Output the [X, Y] coordinate of the center of the cell containing the given text.  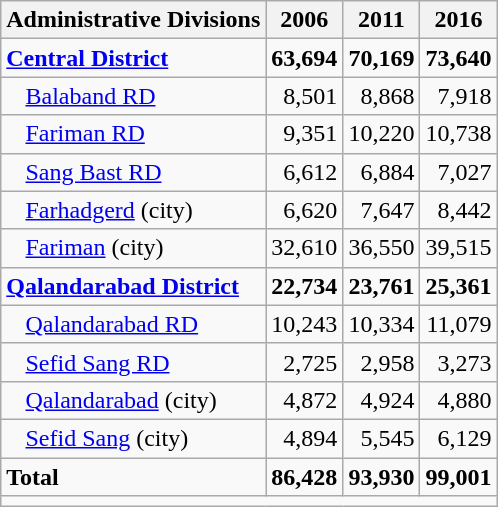
6,612 [304, 172]
Qalandarabad (city) [134, 400]
7,647 [382, 210]
86,428 [304, 477]
8,442 [458, 210]
Fariman (city) [134, 248]
22,734 [304, 286]
8,501 [304, 96]
73,640 [458, 58]
2011 [382, 20]
6,129 [458, 438]
Qalandarabad RD [134, 324]
4,880 [458, 400]
10,738 [458, 134]
63,694 [304, 58]
70,169 [382, 58]
8,868 [382, 96]
2006 [304, 20]
Sefid Sang RD [134, 362]
3,273 [458, 362]
11,079 [458, 324]
4,894 [304, 438]
4,924 [382, 400]
2,958 [382, 362]
25,361 [458, 286]
Sang Bast RD [134, 172]
7,027 [458, 172]
Balaband RD [134, 96]
32,610 [304, 248]
10,334 [382, 324]
Farhadgerd (city) [134, 210]
10,220 [382, 134]
23,761 [382, 286]
2016 [458, 20]
7,918 [458, 96]
Sefid Sang (city) [134, 438]
Qalandarabad District [134, 286]
6,884 [382, 172]
4,872 [304, 400]
Total [134, 477]
9,351 [304, 134]
99,001 [458, 477]
10,243 [304, 324]
Central District [134, 58]
93,930 [382, 477]
2,725 [304, 362]
Administrative Divisions [134, 20]
6,620 [304, 210]
36,550 [382, 248]
39,515 [458, 248]
5,545 [382, 438]
Fariman RD [134, 134]
